Identify which cell holds the provided text, then report its (x, y) central coordinate. 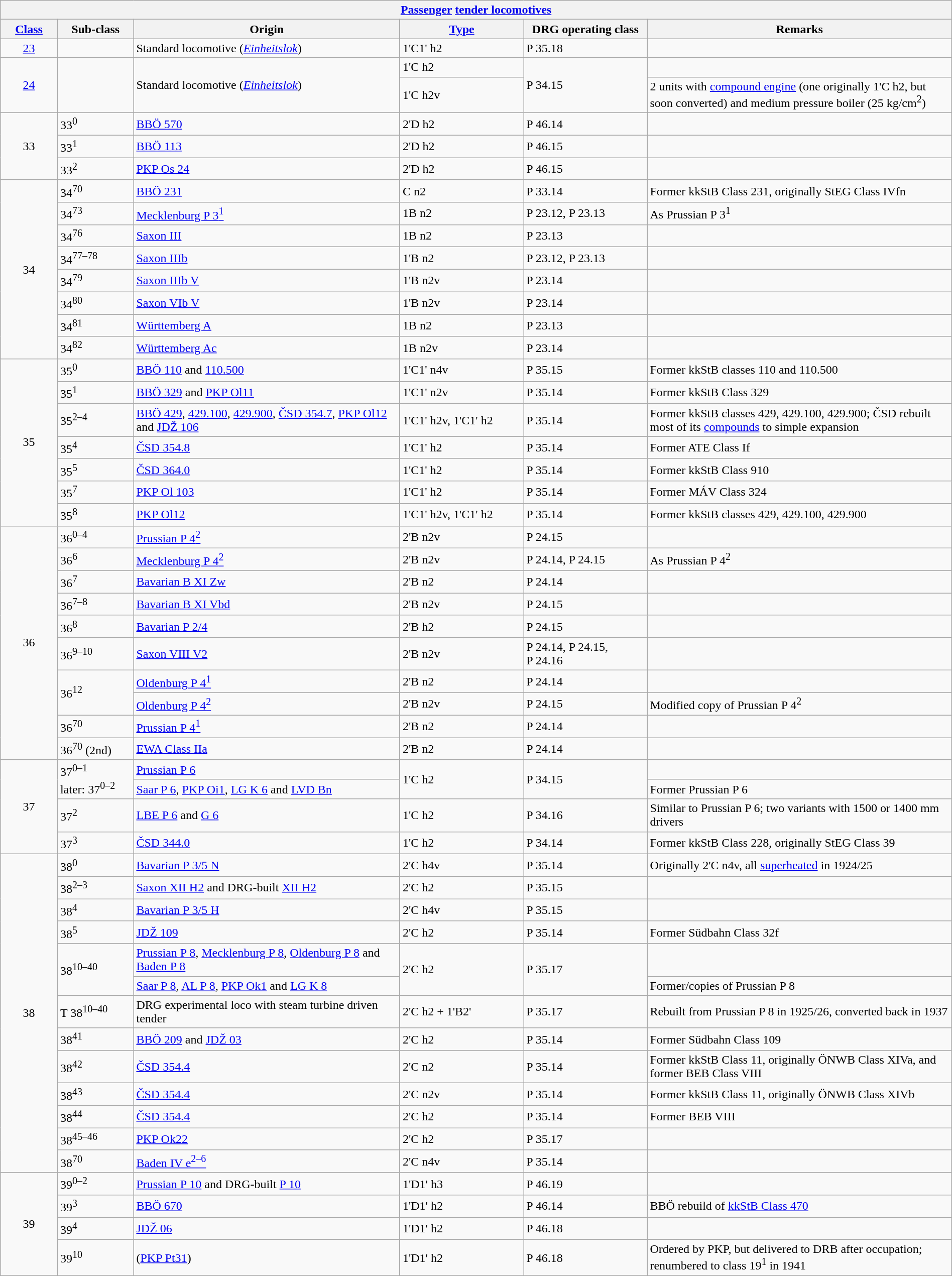
Similar to Prussian P 6; two variants with 1500 or 1400 mm drivers (799, 816)
Former kkStB Class 329 (799, 393)
3482 (95, 347)
1'C1' n4v (461, 371)
BBÖ 110 and 110.500 (267, 371)
PKP Ok22 (267, 1139)
380 (95, 866)
330 (95, 125)
3473 (95, 214)
350 (95, 371)
Former kkStB Class 11, originally ÖNWB Class XIVa, and former BEB Class VIII (799, 1067)
P 24.14, P 24.15 (585, 559)
369–10 (95, 654)
Former kkStB Class 910 (799, 470)
BBÖ rebuild of kkStB Class 470 (799, 1206)
EWA Class IIa (267, 749)
(PKP Pt31) (267, 1258)
3476 (95, 236)
LBE P 6 and G 6 (267, 816)
357 (95, 492)
354 (95, 448)
PKP Ol12 (267, 514)
390–2 (95, 1184)
373 (95, 843)
382–3 (95, 888)
33 (29, 147)
BBÖ 429, 429.100, 429.900, ČSD 354.7, PKP Ol12 and JDŽ 106 (267, 420)
38 (29, 1013)
JDŽ 06 (267, 1228)
3844 (95, 1117)
ČSD 344.0 (267, 843)
BBÖ 670 (267, 1206)
Mecklenburg P 31 (267, 214)
24 (29, 85)
BBÖ 231 (267, 191)
Former Südbahn Class 32f (799, 932)
JDŽ 109 (267, 932)
BBÖ 570 (267, 125)
P 33.14 (585, 191)
Saxon IIIb (267, 258)
Remarks (799, 29)
3843 (95, 1095)
BBÖ 209 and JDŽ 03 (267, 1039)
3480 (95, 303)
3810–40 (95, 969)
As Prussian P 31 (799, 214)
Prussian P 8, Mecklenburg P 8, Oldenburg P 8 and Baden P 8 (267, 960)
352–4 (95, 420)
Saxon VIb V (267, 303)
366 (95, 559)
Former MÁV Class 324 (799, 492)
385 (95, 932)
P 24.14, P 24.15, P 24.16 (585, 654)
Saar P 8, AL P 8, PKP Ok1 and LG K 8 (267, 986)
DRG experimental loco with steam turbine driven tender (267, 1011)
Former ATE Class If (799, 448)
P 34.16 (585, 816)
Saar P 6, PKP Oi1, LG K 6 and LVD Bn (267, 789)
Bavarian P 2/4 (267, 627)
332 (95, 169)
Württemberg Ac (267, 347)
2'C n2 (461, 1067)
Former kkStB classes 429, 429.100, 429.900; ČSD rebuilt most of its compounds to simple expansion (799, 420)
BBÖ 329 and PKP Ol11 (267, 393)
360–4 (95, 537)
3870 (95, 1161)
BBÖ 113 (267, 147)
ČSD 364.0 (267, 470)
372 (95, 816)
3845–46 (95, 1139)
Saxon XII H2 and DRG-built XII H2 (267, 888)
T 3810–40 (95, 1011)
331 (95, 147)
2'B h2 (461, 627)
2'C n2v (461, 1095)
Saxon III (267, 236)
Bavarian P 3/5 H (267, 910)
Former kkStB classes 429, 429.100, 429.900 (799, 514)
ČSD 354.8 (267, 448)
3670 (2nd) (95, 749)
Modified copy of Prussian P 42 (799, 704)
Oldenburg P 41 (267, 682)
PKP Os 24 (267, 169)
1'B n2 (461, 258)
Former kkStB Class 11, originally ÖNWB Class XIVb (799, 1095)
Bavarian B XI Zw (267, 582)
3479 (95, 280)
Mecklenburg P 42 (267, 559)
Baden IV e2–6 (267, 1161)
PKP Ol 103 (267, 492)
367–8 (95, 605)
Former BEB VIII (799, 1117)
Ordered by PKP, but delivered to DRB after occupation; renumbered to class 191 in 1941 (799, 1258)
Prussian P 6 (267, 769)
2'C h2 + 1'B2' (461, 1011)
370–1 later: 370–2 (95, 779)
3842 (95, 1067)
P 34.14 (585, 843)
P 35.18 (585, 48)
2 units with compound engine (one originally 1'C h2, but soon converted) and medium pressure boiler (25 kg/cm2) (799, 95)
34 (29, 269)
Bavarian P 3/5 N (267, 866)
Origin (267, 29)
35 (29, 442)
3477–78 (95, 258)
Oldenburg P 42 (267, 704)
Former Südbahn Class 109 (799, 1039)
Prussian P 10 and DRG-built P 10 (267, 1184)
37 (29, 807)
Saxon VIII V2 (267, 654)
Former Prussian P 6 (799, 789)
384 (95, 910)
3910 (95, 1258)
3470 (95, 191)
Type (461, 29)
355 (95, 470)
23 (29, 48)
Württemberg A (267, 325)
Class (29, 29)
1'C h2v (461, 95)
3841 (95, 1039)
Prussian P 42 (267, 537)
P 46.19 (585, 1184)
351 (95, 393)
Former/copies of Prussian P 8 (799, 986)
3670 (95, 726)
358 (95, 514)
36 (29, 643)
3481 (95, 325)
2'C n4v (461, 1161)
As Prussian P 42 (799, 559)
1B n2v (461, 347)
1'D1' h3 (461, 1184)
Former kkStB Class 228, originally StEG Class 39 (799, 843)
368 (95, 627)
C n2 (461, 191)
Bavarian B XI Vbd (267, 605)
Sub-class (95, 29)
Passenger tender locomotives (476, 10)
Saxon IIIb V (267, 280)
DRG operating class (585, 29)
Former kkStB classes 110 and 110.500 (799, 371)
1'C1' n2v (461, 393)
394 (95, 1228)
Rebuilt from Prussian P 8 in 1925/26, converted back in 1937 (799, 1011)
Originally 2'C n4v, all superheated in 1924/25 (799, 866)
3612 (95, 693)
393 (95, 1206)
Prussian P 41 (267, 726)
Former kkStB Class 231, originally StEG Class IVfn (799, 191)
39 (29, 1224)
367 (95, 582)
